For the text-containing cell, return its midpoint in [x, y] coordinate format. 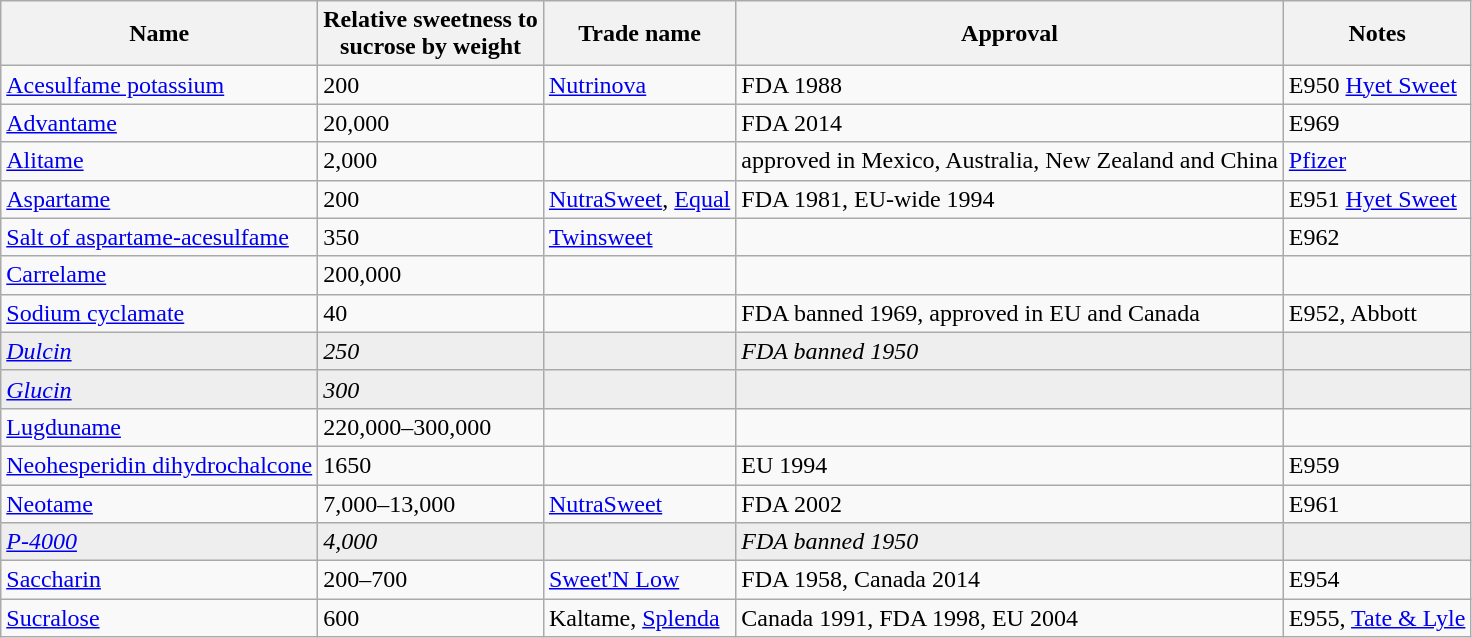
40 [431, 313]
FDA banned 1969, approved in EU and Canada [1010, 313]
Dulcin [160, 351]
Approval [1010, 34]
approved in Mexico, Australia, New Zealand and China [1010, 161]
Acesulfame potassium [160, 85]
Advantame [160, 123]
Relative sweetness tosucrose by weight [431, 34]
200,000 [431, 275]
Glucin [160, 389]
600 [431, 618]
Nutrinova [639, 85]
E959 [1377, 465]
FDA 2014 [1010, 123]
E950 Hyet Sweet [1377, 85]
Notes [1377, 34]
EU 1994 [1010, 465]
4,000 [431, 542]
E961 [1377, 503]
200–700 [431, 580]
Salt of aspartame-acesulfame [160, 237]
Sweet'N Low [639, 580]
350 [431, 237]
FDA 2002 [1010, 503]
NutraSweet [639, 503]
E952, Abbott [1377, 313]
E969 [1377, 123]
E962 [1377, 237]
300 [431, 389]
1650 [431, 465]
Alitame [160, 161]
Sucralose [160, 618]
2,000 [431, 161]
Kaltame, Splenda [639, 618]
Canada 1991, FDA 1998, EU 2004 [1010, 618]
E951 Hyet Sweet [1377, 199]
Name [160, 34]
NutraSweet, Equal [639, 199]
FDA 1958, Canada 2014 [1010, 580]
Carrelame [160, 275]
P-4000 [160, 542]
E954 [1377, 580]
250 [431, 351]
Pfizer [1377, 161]
20,000 [431, 123]
FDA 1981, EU-wide 1994 [1010, 199]
Sodium cyclamate [160, 313]
Saccharin [160, 580]
FDA 1988 [1010, 85]
Twinsweet [639, 237]
Neotame [160, 503]
7,000–13,000 [431, 503]
220,000–300,000 [431, 427]
Aspartame [160, 199]
E955, Tate & Lyle [1377, 618]
Lugduname [160, 427]
Trade name [639, 34]
Neohesperidin dihydrochalcone [160, 465]
